Detect which cell encompasses the target text, then output its (x, y) center coordinate. 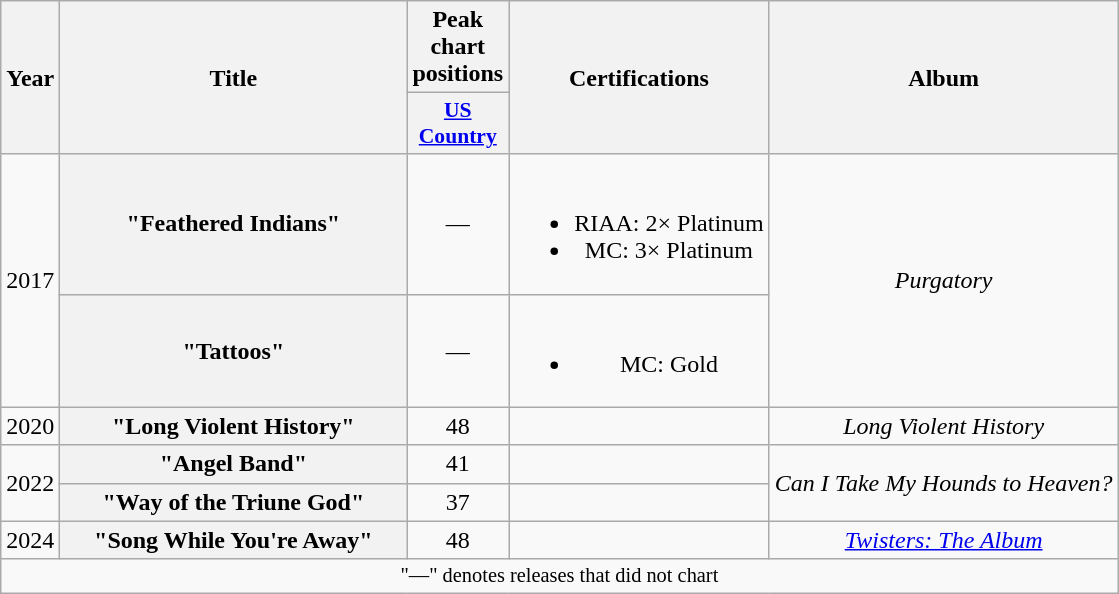
2020 (30, 426)
"Song While You're Away" (234, 540)
Can I Take My Hounds to Heaven? (944, 483)
Peak chart positions (458, 47)
"—" denotes releases that did not chart (560, 576)
MC: Gold (640, 350)
2017 (30, 280)
41 (458, 464)
2024 (30, 540)
"Tattoos" (234, 350)
Twisters: The Album (944, 540)
Title (234, 78)
Year (30, 78)
"Angel Band" (234, 464)
37 (458, 502)
Long Violent History (944, 426)
Album (944, 78)
2022 (30, 483)
"Way of the Triune God" (234, 502)
"Feathered Indians" (234, 224)
Purgatory (944, 280)
US Country (458, 124)
Certifications (640, 78)
"Long Violent History" (234, 426)
RIAA: 2× PlatinumMC: 3× Platinum (640, 224)
